Capture the cell that displays the provided text and extract its [x, y] central coordinate. 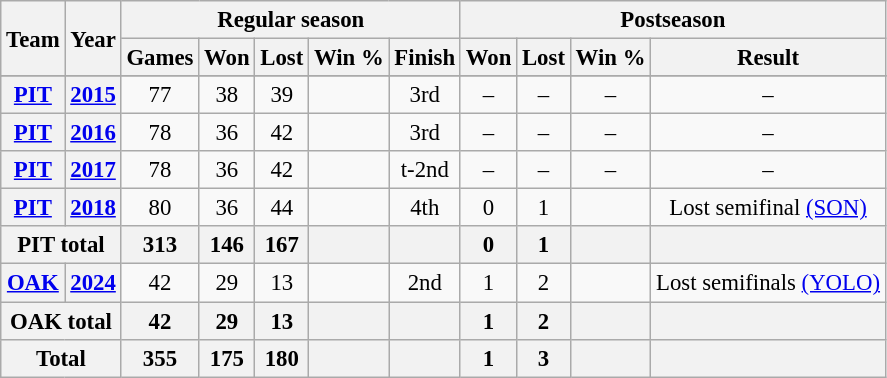
80 [160, 208]
167 [282, 245]
Total [61, 358]
313 [160, 245]
2024 [93, 283]
355 [160, 358]
OAK total [61, 321]
Result [768, 58]
Games [160, 58]
146 [227, 245]
Lost semifinals (YOLO) [768, 283]
44 [282, 208]
38 [227, 95]
Year [93, 38]
2nd [424, 283]
2016 [93, 133]
3 [544, 358]
t-2nd [424, 170]
Regular season [290, 20]
39 [282, 95]
PIT total [61, 245]
Postseason [672, 20]
OAK [33, 283]
77 [160, 95]
Team [33, 38]
Finish [424, 58]
175 [227, 358]
2015 [93, 95]
2018 [93, 208]
180 [282, 358]
4th [424, 208]
Lost semifinal (SON) [768, 208]
2017 [93, 170]
